Determine the [X, Y] coordinate at the center of the cell enclosing the given text.  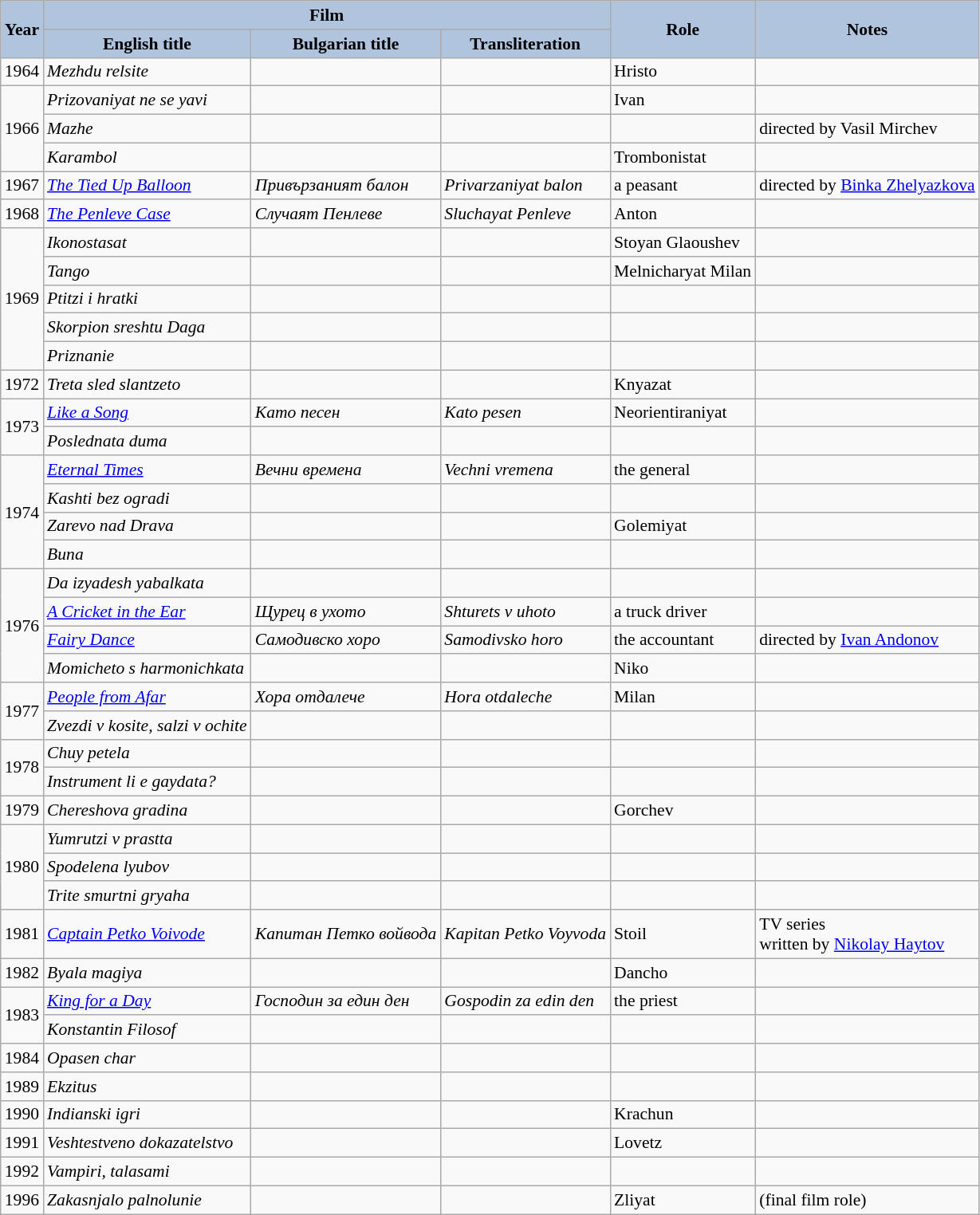
1979 [22, 811]
Indianski igri [147, 1115]
Anton [683, 214]
1990 [22, 1115]
A Cricket in the Ear [147, 611]
Eternal Times [147, 470]
Captain Petko Voivode [147, 934]
a peasant [683, 186]
Zvezdi v kosite, salzi v ochite [147, 725]
Sluchayat Penleve [525, 214]
The Penleve Case [147, 214]
Zliyat [683, 1200]
Poslednata duma [147, 442]
TV serieswritten by Nikolay Haytov [867, 934]
Transliteration [525, 44]
Skorpion sreshtu Daga [147, 328]
Привързаният балон [346, 186]
1964 [22, 72]
People from Afar [147, 697]
Veshtestveno dokazatelstvo [147, 1143]
Vechni vremena [525, 470]
Капитан Петко войвода [346, 934]
Neorientiraniyat [683, 413]
Ekzitus [147, 1087]
Year [22, 29]
1983 [22, 1016]
Buna [147, 555]
Ptitzi i hratki [147, 299]
Hristo [683, 72]
Chuy petela [147, 753]
Ikonostasat [147, 242]
(final film role) [867, 1200]
Notes [867, 29]
directed by Ivan Andonov [867, 640]
Tango [147, 271]
Zarevo nad Drava [147, 526]
Niko [683, 669]
Kashti bez ogradi [147, 498]
English title [147, 44]
Хора отдалече [346, 697]
Byala magiya [147, 973]
Kato pesen [525, 413]
Bulgarian title [346, 44]
1972 [22, 384]
Trombonistat [683, 157]
Momicheto s harmonichkata [147, 669]
Случаят Пенлеве [346, 214]
a truck driver [683, 611]
Konstantin Filosof [147, 1030]
Zakasnjalo palnolunie [147, 1200]
1991 [22, 1143]
Treta sled slantzeto [147, 384]
Stoil [683, 934]
Ivan [683, 100]
1982 [22, 973]
Yumrutzi v prastta [147, 839]
Privarzaniyat balon [525, 186]
Prizovaniyat ne se yavi [147, 100]
1977 [22, 711]
Golemiyat [683, 526]
Instrument li e gaydata? [147, 782]
Spodelena lyubov [147, 867]
Role [683, 29]
1981 [22, 934]
Kapitan Petko Voyvoda [525, 934]
Like a Song [147, 413]
Knyazat [683, 384]
directed by Vasil Mirchev [867, 129]
Вечни времена [346, 470]
Trite smurtni gryaha [147, 896]
Mazhe [147, 129]
Fairy Dance [147, 640]
Film [327, 15]
Chereshova gradina [147, 811]
Щурец в ухото [346, 611]
Hora otdaleche [525, 697]
Karambol [147, 157]
1969 [22, 299]
1996 [22, 1200]
Dancho [683, 973]
Krachun [683, 1115]
Mezhdu relsite [147, 72]
Opasen char [147, 1058]
1978 [22, 767]
1992 [22, 1172]
1980 [22, 867]
Shturets v uhoto [525, 611]
Da izyadesh yabalkata [147, 584]
Stoyan Glaoushev [683, 242]
Lovetz [683, 1143]
Gorchev [683, 811]
1976 [22, 626]
Като песен [346, 413]
Milan [683, 697]
1973 [22, 427]
Samodivsko horo [525, 640]
1967 [22, 186]
The Tied Up Balloon [147, 186]
1968 [22, 214]
Господин за един ден [346, 1001]
Melnicharyat Milan [683, 271]
Vampiri, talasami [147, 1172]
Gospodin za edin den [525, 1001]
1966 [22, 129]
Priznanie [147, 356]
1974 [22, 512]
1984 [22, 1058]
directed by Binka Zhelyazkova [867, 186]
Самодивско хоро [346, 640]
the general [683, 470]
the accountant [683, 640]
King for a Day [147, 1001]
1989 [22, 1087]
the priest [683, 1001]
